Provide the [X, Y] coordinate of the cell's center where the given text is located.  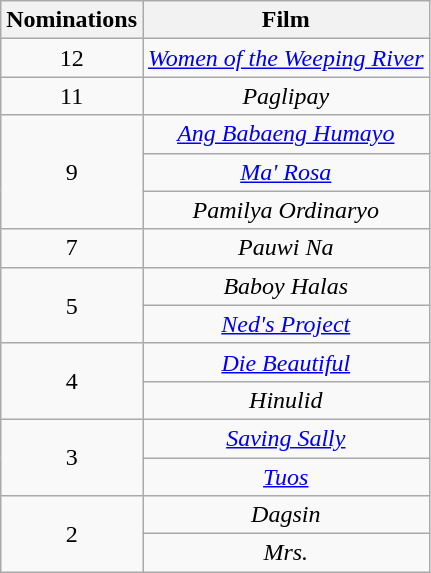
Film [286, 20]
Baboy Halas [286, 286]
Paglipay [286, 96]
12 [72, 58]
3 [72, 457]
Ma' Rosa [286, 172]
Dagsin [286, 515]
Mrs. [286, 553]
5 [72, 305]
4 [72, 381]
Ang Babaeng Humayo [286, 134]
Nominations [72, 20]
Ned's Project [286, 324]
Saving Sally [286, 438]
Hinulid [286, 400]
Die Beautiful [286, 362]
Pauwi Na [286, 248]
11 [72, 96]
9 [72, 172]
2 [72, 534]
Women of the Weeping River [286, 58]
Tuos [286, 477]
Pamilya Ordinaryo [286, 210]
7 [72, 248]
